For the text-containing cell, return its midpoint in (x, y) coordinate format. 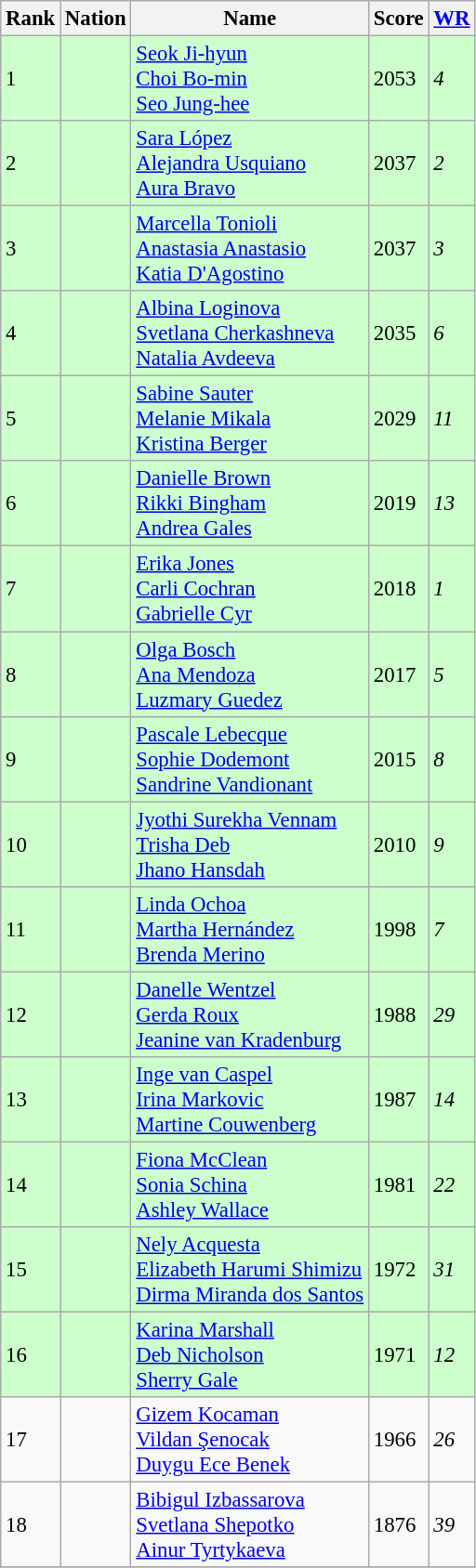
2017 (398, 674)
1966 (398, 1440)
Inge van Caspel Irina Markovic Martine Couwenberg (249, 1100)
Erika Jones Carli Cochran Gabrielle Cyr (249, 589)
Sara López Alejandra Usquiano Aura Bravo (249, 163)
Jyothi Surekha Vennam Trisha Deb Jhano Hansdah (249, 844)
39 (452, 1525)
2029 (398, 419)
26 (452, 1440)
Danielle Brown Rikki Bingham Andrea Gales (249, 503)
1987 (398, 1100)
2015 (398, 759)
10 (31, 844)
Rank (31, 19)
Linda Ochoa Martha Hernández Brenda Merino (249, 929)
Bibigul Izbassarova Svetlana Shepotko Ainur Tyrtykaeva (249, 1525)
Pascale Lebecque Sophie Dodemont Sandrine Vandionant (249, 759)
1981 (398, 1184)
15 (31, 1270)
1972 (398, 1270)
2035 (398, 333)
Sabine Sauter Melanie Mikala Kristina Berger (249, 419)
Fiona McClean Sonia Schina Ashley Wallace (249, 1184)
29 (452, 1014)
Nation (96, 19)
22 (452, 1184)
Seok Ji-hyun Choi Bo-min Seo Jung-hee (249, 79)
Gizem Kocaman Vildan Şenocak Duygu Ece Benek (249, 1440)
Marcella Tonioli Anastasia Anastasio Katia D'Agostino (249, 249)
WR (452, 19)
Name (249, 19)
Albina Loginova Svetlana Cherkashneva Natalia Avdeeva (249, 333)
2010 (398, 844)
1988 (398, 1014)
1998 (398, 929)
18 (31, 1525)
1971 (398, 1354)
2019 (398, 503)
Danelle Wentzel Gerda Roux Jeanine van Kradenburg (249, 1014)
Karina Marshall Deb Nicholson Sherry Gale (249, 1354)
2053 (398, 79)
2018 (398, 589)
16 (31, 1354)
31 (452, 1270)
17 (31, 1440)
Olga Bosch Ana Mendoza Luzmary Guedez (249, 674)
Nely Acquesta Elizabeth Harumi Shimizu Dirma Miranda dos Santos (249, 1270)
1876 (398, 1525)
Score (398, 19)
